Provide the [x, y] coordinate of the cell's center where the given text is located.  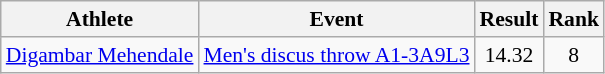
Result [510, 19]
Event [336, 19]
Rank [574, 19]
Men's discus throw A1-3A9L3 [336, 55]
Digambar Mehendale [100, 55]
14.32 [510, 55]
Athlete [100, 19]
8 [574, 55]
